Detect which cell encompasses the target text, then output its [X, Y] center coordinate. 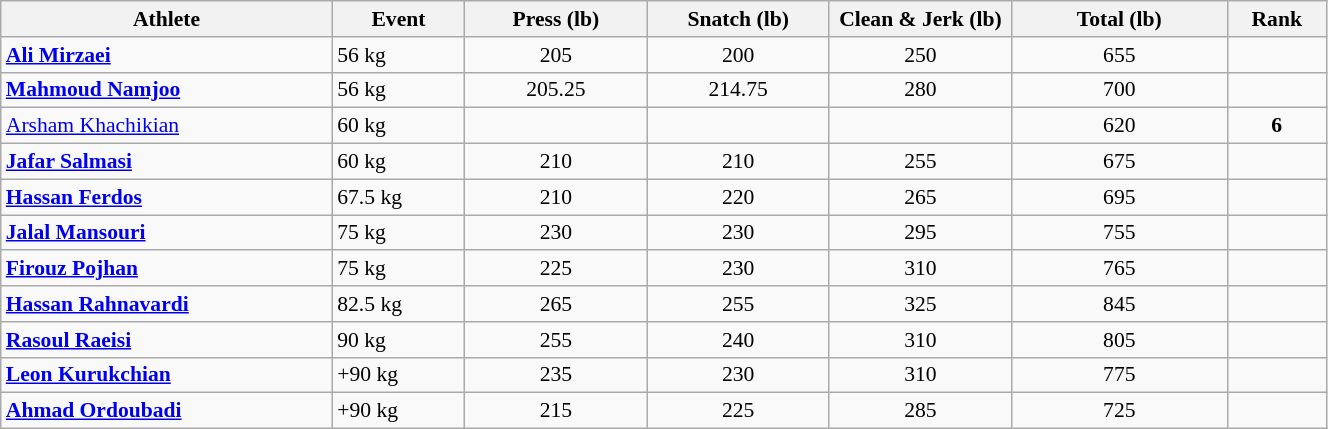
765 [1120, 269]
205 [556, 55]
805 [1120, 340]
755 [1120, 233]
Ali Mirzaei [166, 55]
235 [556, 375]
700 [1120, 90]
250 [920, 55]
Rasoul Raeisi [166, 340]
90 kg [398, 340]
Leon Kurukchian [166, 375]
Snatch (lb) [738, 19]
675 [1120, 162]
240 [738, 340]
220 [738, 197]
695 [1120, 197]
Clean & Jerk (lb) [920, 19]
215 [556, 411]
Hassan Rahnavardi [166, 304]
Press (lb) [556, 19]
845 [1120, 304]
Arsham Khachikian [166, 126]
620 [1120, 126]
Ahmad Ordoubadi [166, 411]
285 [920, 411]
200 [738, 55]
280 [920, 90]
Total (lb) [1120, 19]
6 [1276, 126]
Mahmoud Namjoo [166, 90]
Event [398, 19]
Jalal Mansouri [166, 233]
Firouz Pojhan [166, 269]
Rank [1276, 19]
295 [920, 233]
Athlete [166, 19]
325 [920, 304]
205.25 [556, 90]
725 [1120, 411]
655 [1120, 55]
Hassan Ferdos [166, 197]
214.75 [738, 90]
Jafar Salmasi [166, 162]
82.5 kg [398, 304]
67.5 kg [398, 197]
775 [1120, 375]
